Determine the (x, y) coordinate at the center of the cell enclosing the given text.  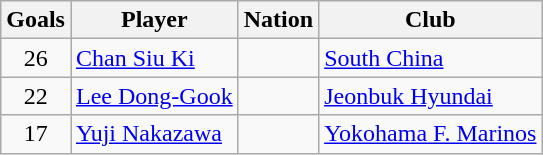
Chan Siu Ki (154, 58)
Yokohama F. Marinos (430, 134)
Nation (278, 20)
Yuji Nakazawa (154, 134)
26 (36, 58)
Player (154, 20)
22 (36, 96)
Jeonbuk Hyundai (430, 96)
Lee Dong-Gook (154, 96)
17 (36, 134)
Goals (36, 20)
South China (430, 58)
Club (430, 20)
